Extract the (x, y) coordinate from the center of the cell holding the provided text.  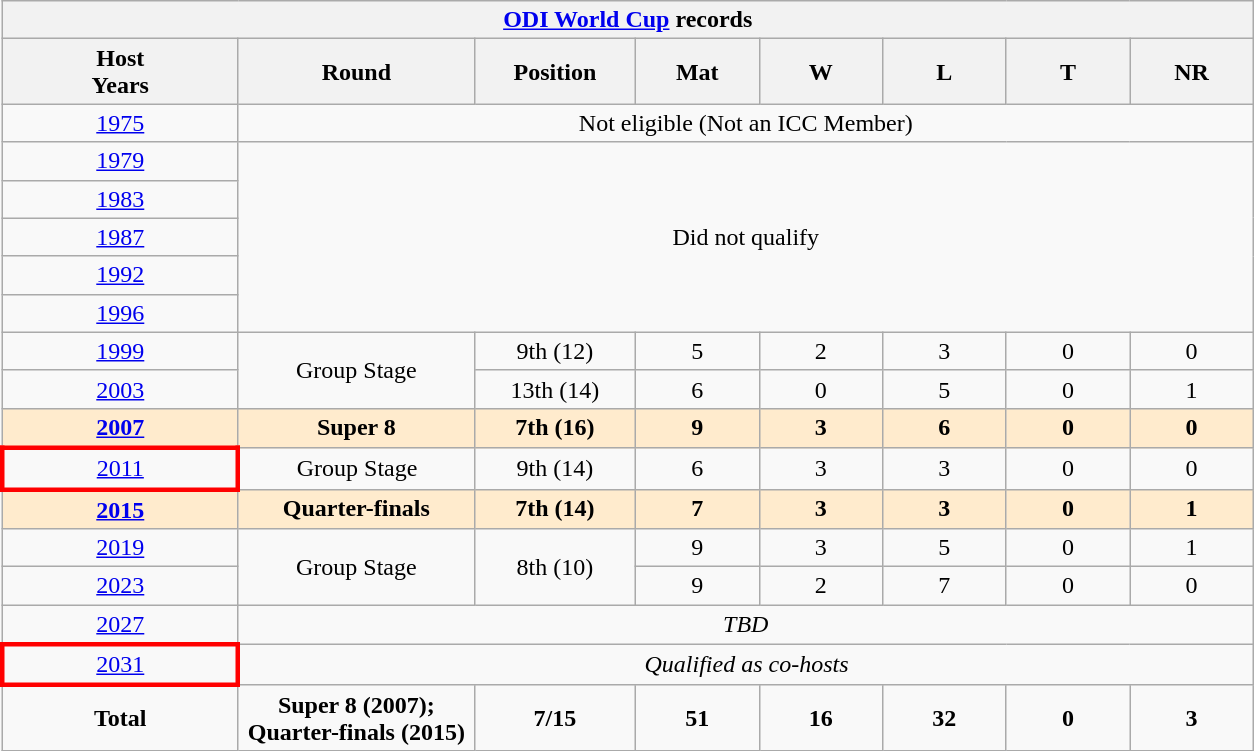
Total (120, 718)
T (1068, 72)
7th (16) (554, 428)
9th (12) (554, 351)
2003 (120, 389)
2019 (120, 548)
1983 (120, 199)
2007 (120, 428)
Did not qualify (746, 237)
16 (821, 718)
7th (14) (554, 509)
W (821, 72)
8th (10) (554, 567)
2011 (120, 468)
Position (554, 72)
Super 8 (356, 428)
HostYears (120, 72)
Quarter-finals (356, 509)
1999 (120, 351)
Mat (697, 72)
2023 (120, 586)
1996 (120, 313)
2027 (120, 625)
Not eligible (Not an ICC Member) (746, 123)
13th (14) (554, 389)
1979 (120, 161)
1975 (120, 123)
2015 (120, 509)
Super 8 (2007); Quarter-finals (2015) (356, 718)
2031 (120, 664)
51 (697, 718)
NR (1192, 72)
TBD (746, 625)
1987 (120, 237)
Round (356, 72)
7/15 (554, 718)
1992 (120, 275)
32 (945, 718)
L (945, 72)
9th (14) (554, 468)
Qualified as co-hosts (746, 664)
ODI World Cup records (628, 20)
